Return (x, y) of the center of cell containing provided text 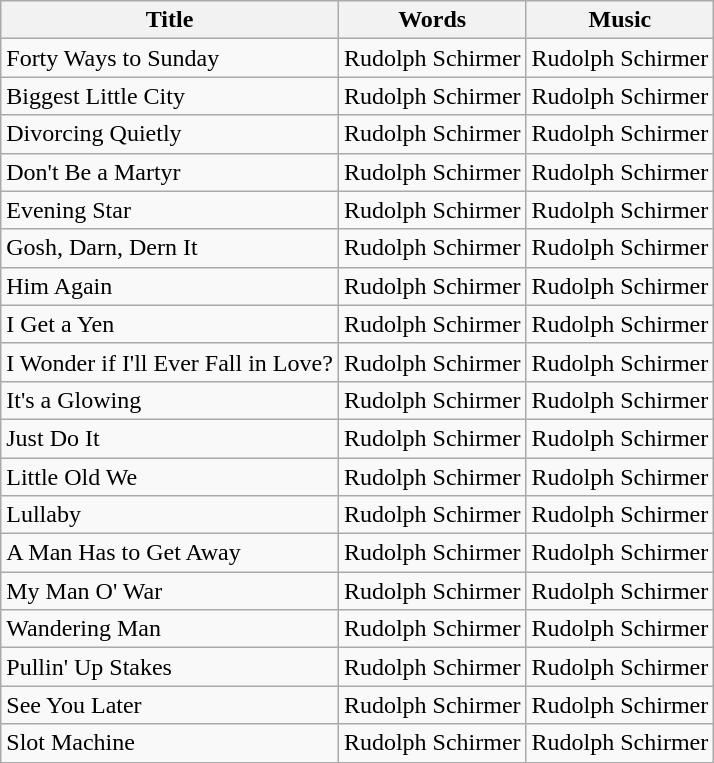
Music (620, 20)
Forty Ways to Sunday (170, 58)
Pullin' Up Stakes (170, 667)
See You Later (170, 705)
Slot Machine (170, 743)
Evening Star (170, 210)
It's a Glowing (170, 400)
Him Again (170, 286)
Little Old We (170, 477)
Lullaby (170, 515)
I Wonder if I'll Ever Fall in Love? (170, 362)
Words (432, 20)
Don't Be a Martyr (170, 172)
Biggest Little City (170, 96)
Title (170, 20)
I Get a Yen (170, 324)
Just Do It (170, 438)
Gosh, Darn, Dern It (170, 248)
Wandering Man (170, 629)
My Man O' War (170, 591)
A Man Has to Get Away (170, 553)
Divorcing Quietly (170, 134)
